Locate the cell with the specified text and output its (X, Y) center coordinate. 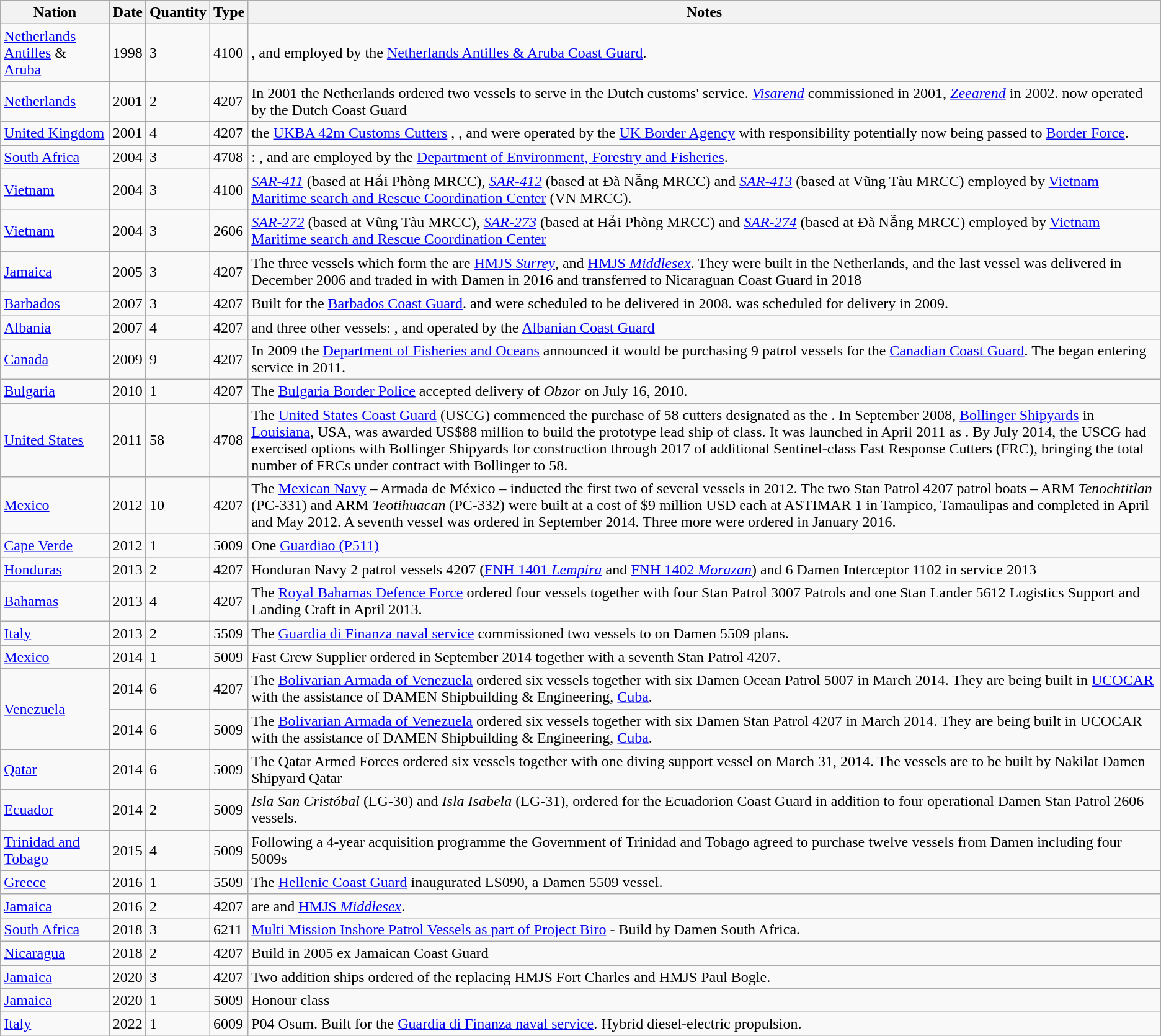
are and HMJS Middlesex. (705, 906)
Following a 4-year acquisition programme the Government of Trinidad and Tobago agreed to purchase twelve vessels from Damen including four 5009s (705, 850)
: , and are employed by the Department of Environment, Forestry and Fisheries. (705, 157)
2606 (228, 231)
1998 (128, 53)
Canada (55, 359)
Type (228, 12)
The Bulgaria Border Police accepted delivery of Obzor on July 16, 2010. (705, 391)
One Guardiao (P511) (705, 546)
Multi Mission Inshore Patrol Vessels as part of Project Biro - Build by Damen South Africa. (705, 929)
Trinidad and Tobago (55, 850)
Date (128, 12)
Ecuador (55, 810)
Honour class (705, 1001)
2015 (128, 850)
10 (177, 506)
Bulgaria (55, 391)
Netherlands Antilles & Aruba (55, 53)
Nicaragua (55, 953)
Notes (705, 12)
Netherlands (55, 102)
6009 (228, 1024)
Fast Crew Supplier ordered in September 2014 together with a seventh Stan Patrol 4207. (705, 657)
and three other vessels: , and operated by the Albanian Coast Guard (705, 327)
The Guardia di Finanza naval service commissioned two vessels to on Damen 5509 plans. (705, 633)
9 (177, 359)
the UKBA 42m Customs Cutters , , and were operated by the UK Border Agency with responsibility potentially now being passed to Border Force. (705, 133)
, and employed by the Netherlands Antilles & Aruba Coast Guard. (705, 53)
Greece (55, 882)
2022 (128, 1024)
The Hellenic Coast Guard inaugurated LS090, a Damen 5509 vessel. (705, 882)
Honduran Navy 2 patrol vessels 4207 (FNH 1401 Lempira and FNH 1402 Morazan) and 6 Damen Interceptor 1102 in service 2013 (705, 569)
2010 (128, 391)
58 (177, 440)
Two addition ships ordered of the replacing HMJS Fort Charles and HMJS Paul Bogle. (705, 977)
United States (55, 440)
P04 Osum. Built for the Guardia di Finanza naval service. Hybrid diesel-electric propulsion. (705, 1024)
Venezuela (55, 709)
2011 (128, 440)
United Kingdom (55, 133)
Qatar (55, 769)
Nation (55, 12)
Albania (55, 327)
6211 (228, 929)
Barbados (55, 303)
Quantity (177, 12)
2009 (128, 359)
Build in 2005 ex Jamaican Coast Guard (705, 953)
Honduras (55, 569)
2005 (128, 272)
Bahamas (55, 602)
Built for the Barbados Coast Guard. and were scheduled to be delivered in 2008. was scheduled for delivery in 2009. (705, 303)
Cape Verde (55, 546)
